Find where the given text appears and provide that cell's center as [X, Y] coordinate. 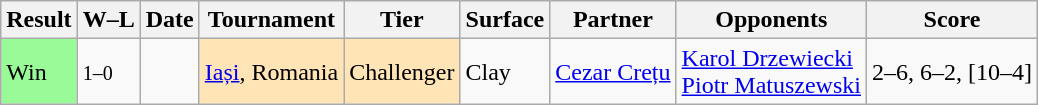
Result [39, 20]
Opponents [771, 20]
Karol Drzewiecki Piotr Matuszewski [771, 72]
Clay [505, 72]
Date [170, 20]
W–L [108, 20]
Tier [402, 20]
Challenger [402, 72]
Iași, Romania [271, 72]
Surface [505, 20]
1–0 [108, 72]
Cezar Crețu [613, 72]
Score [952, 20]
2–6, 6–2, [10–4] [952, 72]
Win [39, 72]
Partner [613, 20]
Tournament [271, 20]
